Capture the cell that displays the provided text and extract its (X, Y) central coordinate. 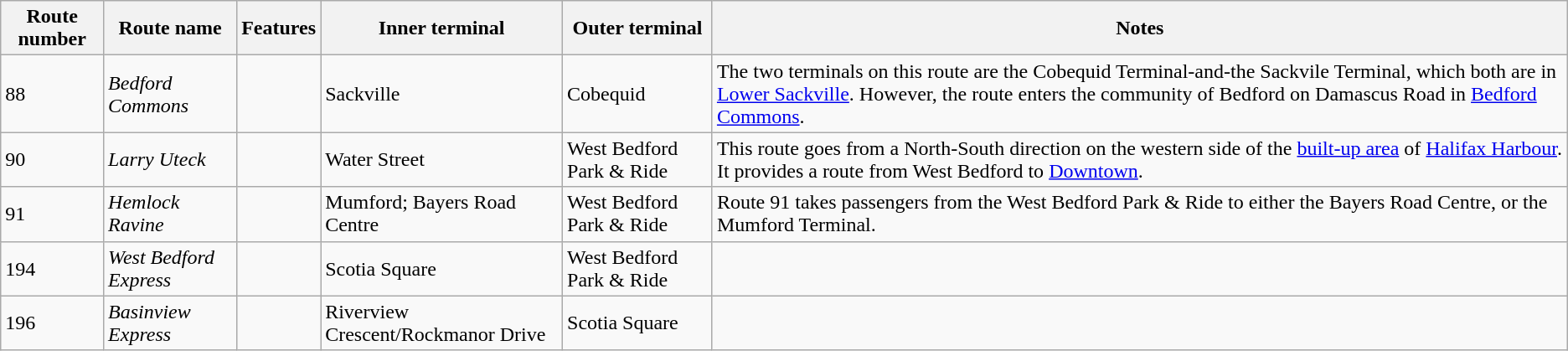
Mumford; Bayers Road Centre (442, 214)
Bedford Commons (171, 94)
Route number (52, 28)
Basinview Express (171, 323)
Larry Uteck (171, 159)
Outer terminal (638, 28)
90 (52, 159)
Hemlock Ravine (171, 214)
91 (52, 214)
Features (279, 28)
88 (52, 94)
196 (52, 323)
Notes (1139, 28)
Sackville (442, 94)
Route 91 takes passengers from the West Bedford Park & Ride to either the Bayers Road Centre, or the Mumford Terminal. (1139, 214)
Cobequid (638, 94)
Riverview Crescent/Rockmanor Drive (442, 323)
Route name (171, 28)
Water Street (442, 159)
West Bedford Express (171, 268)
194 (52, 268)
Inner terminal (442, 28)
